Find where the given text appears and provide that cell's center as (X, Y) coordinate. 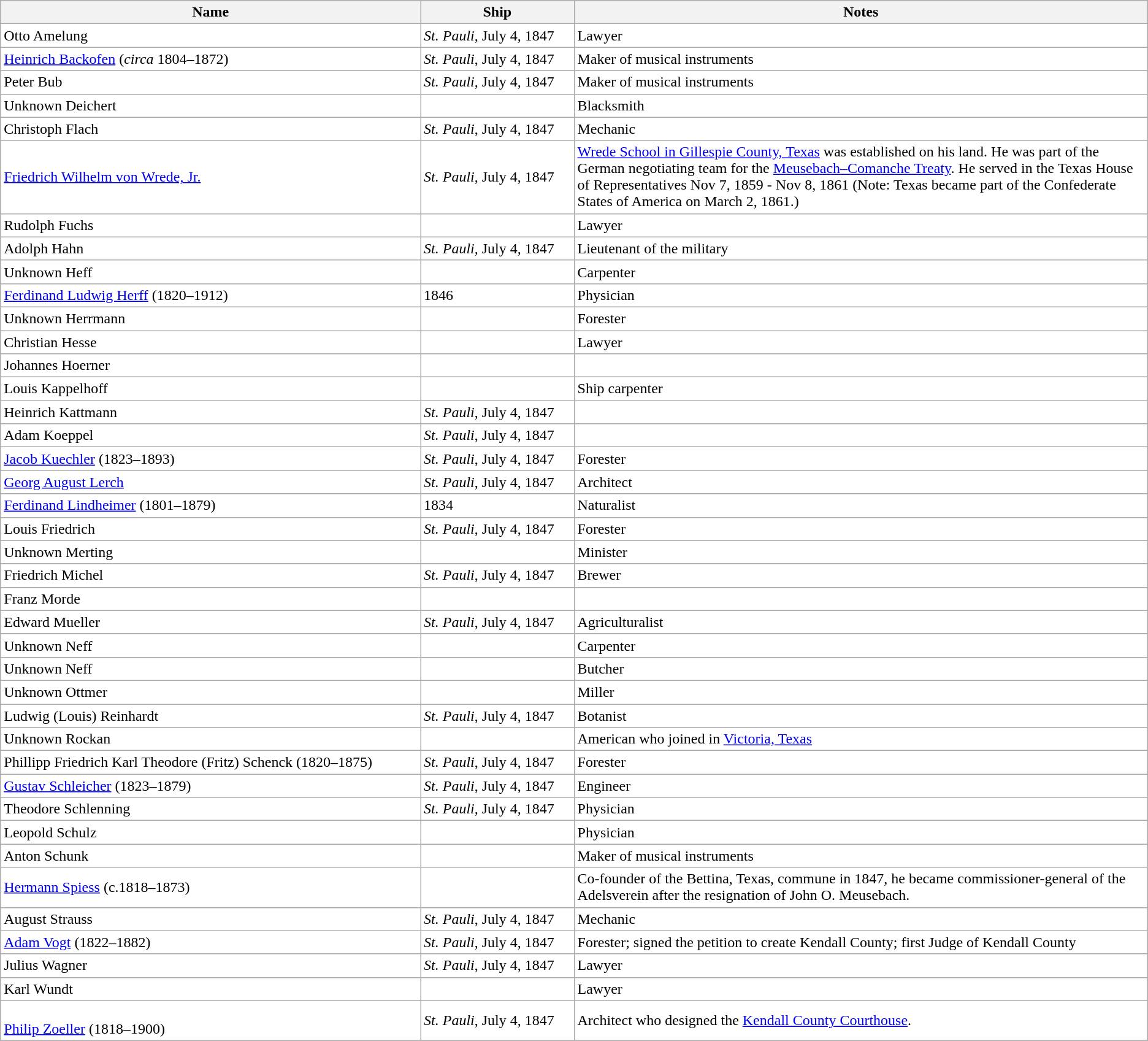
Forester; signed the petition to create Kendall County; first Judge of Kendall County (861, 942)
Franz Morde (211, 599)
Ferdinand Lindheimer (1801–1879) (211, 505)
Architect (861, 482)
Philip Zoeller (1818–1900) (211, 1021)
Jacob Kuechler (1823–1893) (211, 459)
Unknown Heff (211, 272)
Hermann Spiess (c.1818–1873) (211, 887)
Unknown Merting (211, 552)
Louis Kappelhoff (211, 389)
1834 (497, 505)
Julius Wagner (211, 966)
Peter Bub (211, 82)
Ludwig (Louis) Reinhardt (211, 716)
Miller (861, 692)
Ferdinand Ludwig Herff (1820–1912) (211, 295)
Brewer (861, 575)
Heinrich Backofen (circa 1804–1872) (211, 59)
Co-founder of the Bettina, Texas, commune in 1847, he became commissioner-general of the Adelsverein after the resignation of John O. Meusebach. (861, 887)
Botanist (861, 716)
Johannes Hoerner (211, 366)
American who joined in Victoria, Texas (861, 739)
Phillipp Friedrich Karl Theodore (Fritz) Schenck (1820–1875) (211, 763)
August Strauss (211, 919)
Christoph Flach (211, 129)
Louis Friedrich (211, 529)
Ship (497, 12)
Unknown Ottmer (211, 692)
Unknown Rockan (211, 739)
Adam Vogt (1822–1882) (211, 942)
Gustav Schleicher (1823–1879) (211, 786)
Notes (861, 12)
Theodore Schlenning (211, 809)
Edward Mueller (211, 622)
1846 (497, 295)
Karl Wundt (211, 989)
Heinrich Kattmann (211, 412)
Minister (861, 552)
Rudolph Fuchs (211, 225)
Lieutenant of the military (861, 248)
Leopold Schulz (211, 832)
Blacksmith (861, 106)
Unknown Deichert (211, 106)
Otto Amelung (211, 36)
Naturalist (861, 505)
Friedrich Wilhelm von Wrede, Jr. (211, 177)
Georg August Lerch (211, 482)
Friedrich Michel (211, 575)
Name (211, 12)
Ship carpenter (861, 389)
Christian Hesse (211, 342)
Architect who designed the Kendall County Courthouse. (861, 1021)
Adam Koeppel (211, 436)
Engineer (861, 786)
Agriculturalist (861, 622)
Butcher (861, 669)
Adolph Hahn (211, 248)
Unknown Herrmann (211, 318)
Anton Schunk (211, 856)
